Extract the (x, y) coordinate from the center of the cell holding the provided text.  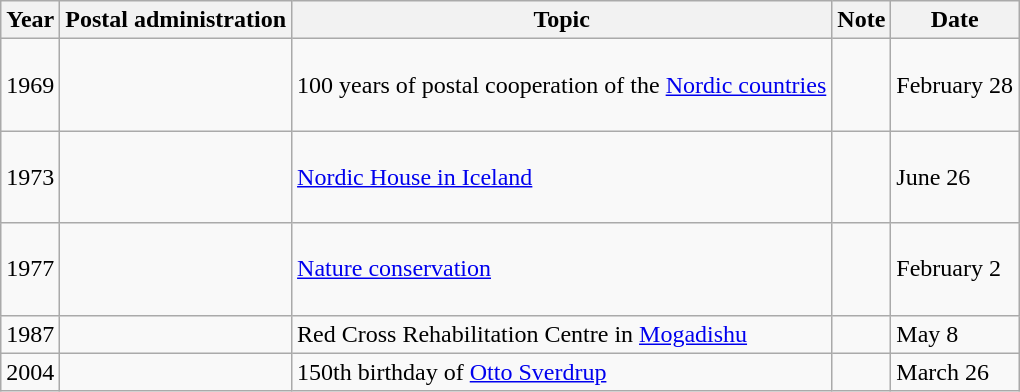
Nature conservation (562, 269)
Year (30, 20)
Red Cross Rehabilitation Centre in Mogadishu (562, 334)
March 26 (955, 372)
Nordic House in Iceland (562, 177)
2004 (30, 372)
February 28 (955, 85)
Date (955, 20)
1969 (30, 85)
June 26 (955, 177)
1977 (30, 269)
Topic (562, 20)
February 2 (955, 269)
100 years of postal cooperation of the Nordic countries (562, 85)
150th birthday of Otto Sverdrup (562, 372)
1973 (30, 177)
1987 (30, 334)
Postal administration (176, 20)
May 8 (955, 334)
Note (862, 20)
